From the cell containing the given text, extract its center point as [x, y] coordinate. 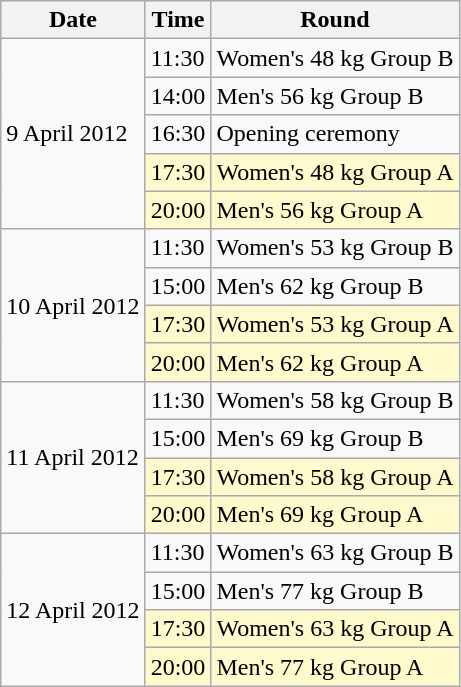
Women's 58 kg Group B [335, 400]
Time [178, 20]
9 April 2012 [73, 134]
Men's 77 kg Group B [335, 591]
Women's 48 kg Group B [335, 58]
Men's 56 kg Group B [335, 96]
Women's 53 kg Group A [335, 324]
14:00 [178, 96]
Opening ceremony [335, 134]
Women's 58 kg Group A [335, 477]
Men's 77 kg Group A [335, 667]
Men's 69 kg Group B [335, 438]
12 April 2012 [73, 610]
Round [335, 20]
16:30 [178, 134]
Men's 62 kg Group A [335, 362]
Women's 53 kg Group B [335, 248]
Men's 62 kg Group B [335, 286]
11 April 2012 [73, 457]
Date [73, 20]
10 April 2012 [73, 305]
Women's 63 kg Group A [335, 629]
Men's 56 kg Group A [335, 210]
Women's 63 kg Group B [335, 553]
Women's 48 kg Group A [335, 172]
Men's 69 kg Group A [335, 515]
